Search for the cell housing the specified text and yield its [X, Y] center coordinate. 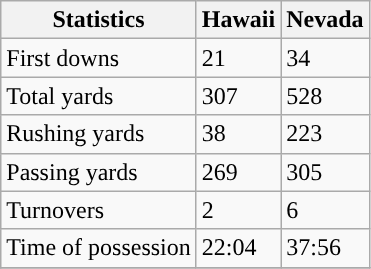
6 [325, 210]
Hawaii [238, 20]
21 [238, 58]
22:04 [238, 248]
Turnovers [99, 210]
Passing yards [99, 172]
Statistics [99, 20]
Time of possession [99, 248]
269 [238, 172]
2 [238, 210]
223 [325, 134]
307 [238, 96]
37:56 [325, 248]
34 [325, 58]
First downs [99, 58]
Rushing yards [99, 134]
Nevada [325, 20]
528 [325, 96]
38 [238, 134]
Total yards [99, 96]
305 [325, 172]
